Locate the cell with the specified text and output its (X, Y) center coordinate. 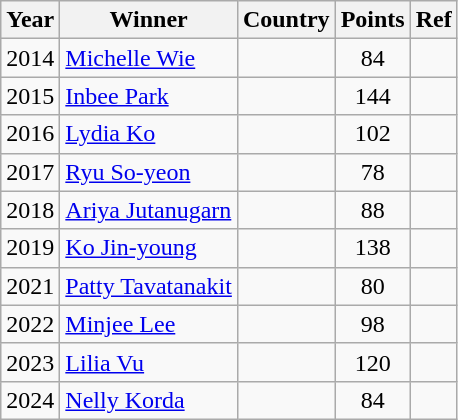
Lilia Vu (149, 362)
2017 (30, 172)
2018 (30, 210)
Nelly Korda (149, 400)
138 (372, 248)
98 (372, 324)
Patty Tavatanakit (149, 286)
2016 (30, 134)
144 (372, 96)
2022 (30, 324)
2019 (30, 248)
Lydia Ko (149, 134)
Country (286, 20)
Minjee Lee (149, 324)
Inbee Park (149, 96)
2015 (30, 96)
2021 (30, 286)
88 (372, 210)
78 (372, 172)
2023 (30, 362)
2014 (30, 58)
Ryu So-yeon (149, 172)
2024 (30, 400)
Points (372, 20)
120 (372, 362)
Ko Jin-young (149, 248)
Ariya Jutanugarn (149, 210)
Ref (434, 20)
102 (372, 134)
80 (372, 286)
Year (30, 20)
Winner (149, 20)
Michelle Wie (149, 58)
